For the text-containing cell, return its midpoint in [x, y] coordinate format. 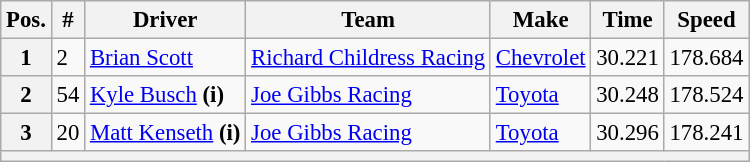
178.524 [706, 95]
3 [26, 133]
# [68, 20]
Matt Kenseth (i) [166, 133]
20 [68, 133]
54 [68, 95]
Driver [166, 20]
Make [540, 20]
30.248 [628, 95]
Speed [706, 20]
Kyle Busch (i) [166, 95]
178.241 [706, 133]
30.221 [628, 58]
30.296 [628, 133]
Chevrolet [540, 58]
Team [368, 20]
Time [628, 20]
Pos. [26, 20]
178.684 [706, 58]
1 [26, 58]
Brian Scott [166, 58]
Richard Childress Racing [368, 58]
